Find where the given text appears and provide that cell's center as [x, y] coordinate. 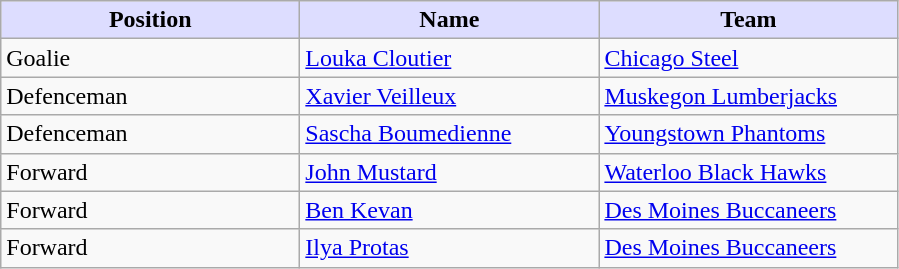
Ilya Protas [450, 248]
Position [150, 20]
Name [450, 20]
Waterloo Black Hawks [748, 172]
Sascha Boumedienne [450, 134]
Xavier Veilleux [450, 96]
Chicago Steel [748, 58]
Youngstown Phantoms [748, 134]
John Mustard [450, 172]
Ben Kevan [450, 210]
Team [748, 20]
Louka Cloutier [450, 58]
Goalie [150, 58]
Muskegon Lumberjacks [748, 96]
